Identify which cell holds the provided text, then report its [X, Y] central coordinate. 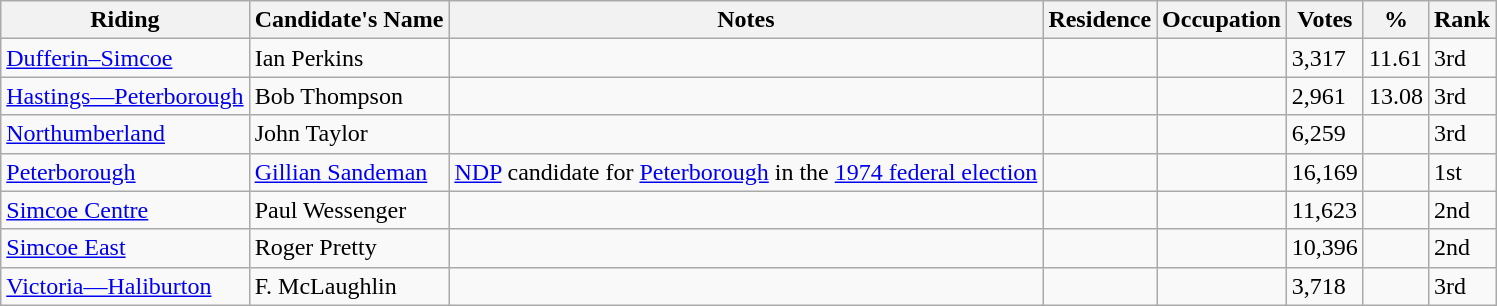
13.08 [1396, 96]
Occupation [1222, 20]
F. McLaughlin [349, 286]
NDP candidate for Peterborough in the 1974 federal election [746, 172]
2,961 [1324, 96]
1st [1462, 172]
11,623 [1324, 210]
16,169 [1324, 172]
Hastings—Peterborough [125, 96]
Rank [1462, 20]
Residence [1100, 20]
Votes [1324, 20]
Notes [746, 20]
Simcoe Centre [125, 210]
Dufferin–Simcoe [125, 58]
Riding [125, 20]
Ian Perkins [349, 58]
10,396 [1324, 248]
Simcoe East [125, 248]
3,718 [1324, 286]
Paul Wessenger [349, 210]
11.61 [1396, 58]
Northumberland [125, 134]
6,259 [1324, 134]
Roger Pretty [349, 248]
John Taylor [349, 134]
Candidate's Name [349, 20]
Victoria—Haliburton [125, 286]
Peterborough [125, 172]
3,317 [1324, 58]
Bob Thompson [349, 96]
Gillian Sandeman [349, 172]
% [1396, 20]
